For the text-containing cell, return its midpoint in [X, Y] coordinate format. 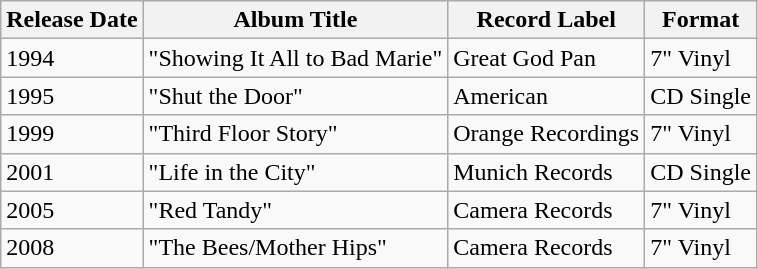
American [546, 96]
"Third Floor Story" [296, 134]
2008 [72, 248]
Orange Recordings [546, 134]
"Shut the Door" [296, 96]
1999 [72, 134]
"Life in the City" [296, 172]
Album Title [296, 20]
Munich Records [546, 172]
1995 [72, 96]
Record Label [546, 20]
"The Bees/Mother Hips" [296, 248]
"Showing It All to Bad Marie" [296, 58]
1994 [72, 58]
"Red Tandy" [296, 210]
Format [701, 20]
2005 [72, 210]
2001 [72, 172]
Great God Pan [546, 58]
Release Date [72, 20]
